Capture the cell that displays the provided text and extract its (X, Y) central coordinate. 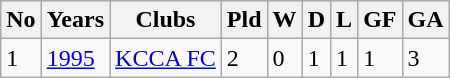
KCCA FC (166, 58)
1995 (75, 58)
GF (380, 20)
Clubs (166, 20)
No (21, 20)
Pld (244, 20)
W (284, 20)
2 (244, 58)
L (344, 20)
D (316, 20)
3 (426, 58)
0 (284, 58)
GA (426, 20)
Years (75, 20)
